Output the (X, Y) coordinate of the center of the cell containing the given text.  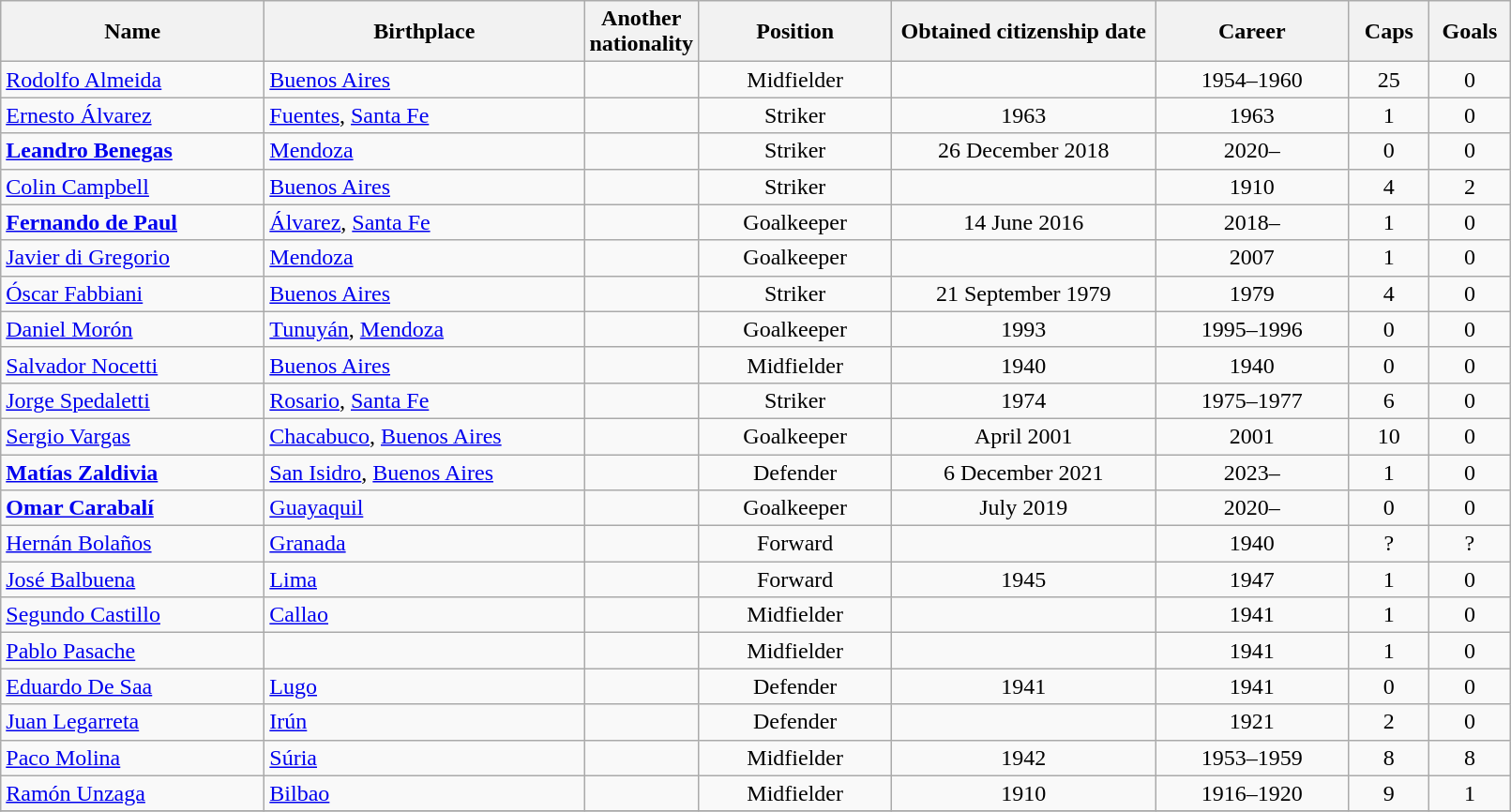
Hernán Bolaños (133, 544)
1974 (1024, 400)
Salvador Nocetti (133, 365)
Jorge Spedaletti (133, 400)
April 2001 (1024, 436)
1945 (1024, 579)
Eduardo De Saa (133, 686)
26 December 2018 (1024, 151)
2007 (1252, 258)
1942 (1024, 758)
Óscar Fabbiani (133, 293)
1995–1996 (1252, 329)
San Isidro, Buenos Aires (424, 472)
Sergio Vargas (133, 436)
July 2019 (1024, 508)
Bilbao (424, 793)
Lima (424, 579)
Ramón Unzaga (133, 793)
Granada (424, 544)
Chacabuco, Buenos Aires (424, 436)
1993 (1024, 329)
Caps (1389, 32)
1975–1977 (1252, 400)
Álvarez, Santa Fe (424, 222)
Callao (424, 615)
6 (1389, 400)
José Balbuena (133, 579)
1979 (1252, 293)
Career (1252, 32)
2001 (1252, 436)
14 June 2016 (1024, 222)
Omar Carabalí (133, 508)
1953–1959 (1252, 758)
6 December 2021 (1024, 472)
Rosario, Santa Fe (424, 400)
Rodolfo Almeida (133, 80)
2023– (1252, 472)
1916–1920 (1252, 793)
9 (1389, 793)
Paco Molina (133, 758)
Colin Campbell (133, 187)
Lugo (424, 686)
2018– (1252, 222)
Leandro Benegas (133, 151)
Birthplace (424, 32)
Matías Zaldivia (133, 472)
Súria (424, 758)
Daniel Morón (133, 329)
1947 (1252, 579)
25 (1389, 80)
Fernando de Paul (133, 222)
Another nationality (642, 32)
Segundo Castillo (133, 615)
Juan Legarreta (133, 722)
Goals (1470, 32)
Ernesto Álvarez (133, 115)
Irún (424, 722)
Guayaquil (424, 508)
Name (133, 32)
1921 (1252, 722)
Javier di Gregorio (133, 258)
Position (795, 32)
Tunuyán, Mendoza (424, 329)
Fuentes, Santa Fe (424, 115)
Obtained citizenship date (1024, 32)
21 September 1979 (1024, 293)
1954–1960 (1252, 80)
Pablo Pasache (133, 651)
10 (1389, 436)
